Locate the cell with the specified text and output its (X, Y) center coordinate. 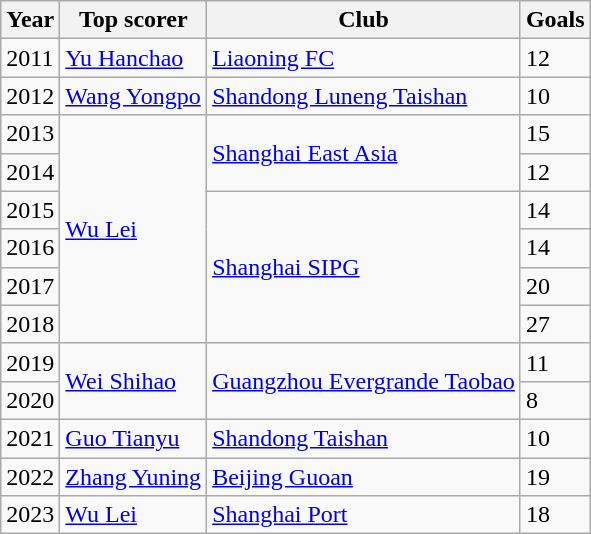
Guo Tianyu (134, 438)
Zhang Yuning (134, 477)
11 (555, 362)
Club (364, 20)
2023 (30, 515)
2019 (30, 362)
Year (30, 20)
Shandong Taishan (364, 438)
2021 (30, 438)
2016 (30, 248)
Wang Yongpo (134, 96)
27 (555, 324)
2013 (30, 134)
Shandong Luneng Taishan (364, 96)
2022 (30, 477)
Goals (555, 20)
Guangzhou Evergrande Taobao (364, 381)
19 (555, 477)
18 (555, 515)
2012 (30, 96)
Top scorer (134, 20)
Shanghai Port (364, 515)
15 (555, 134)
Yu Hanchao (134, 58)
Beijing Guoan (364, 477)
20 (555, 286)
Wei Shihao (134, 381)
8 (555, 400)
2018 (30, 324)
2011 (30, 58)
2020 (30, 400)
2017 (30, 286)
2015 (30, 210)
Liaoning FC (364, 58)
Shanghai East Asia (364, 153)
2014 (30, 172)
Shanghai SIPG (364, 267)
